Return (x, y) of the center of cell containing provided text 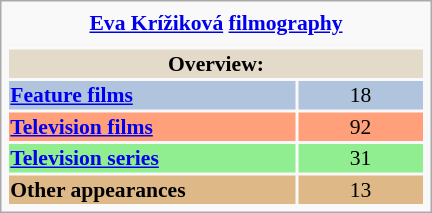
Television films (152, 126)
Other appearances (152, 189)
13 (360, 189)
18 (360, 95)
Overview: (216, 63)
Feature films (152, 95)
Television series (152, 158)
Eva Krížiková filmography (216, 23)
31 (360, 158)
92 (360, 126)
